Pinpoint the cell where the given text exists, returning its [x, y] midpoint coordinate. 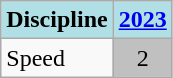
Discipline [57, 20]
Speed [57, 58]
2 [142, 58]
2023 [142, 20]
